Determine the (x, y) coordinate at the center of the cell enclosing the given text.  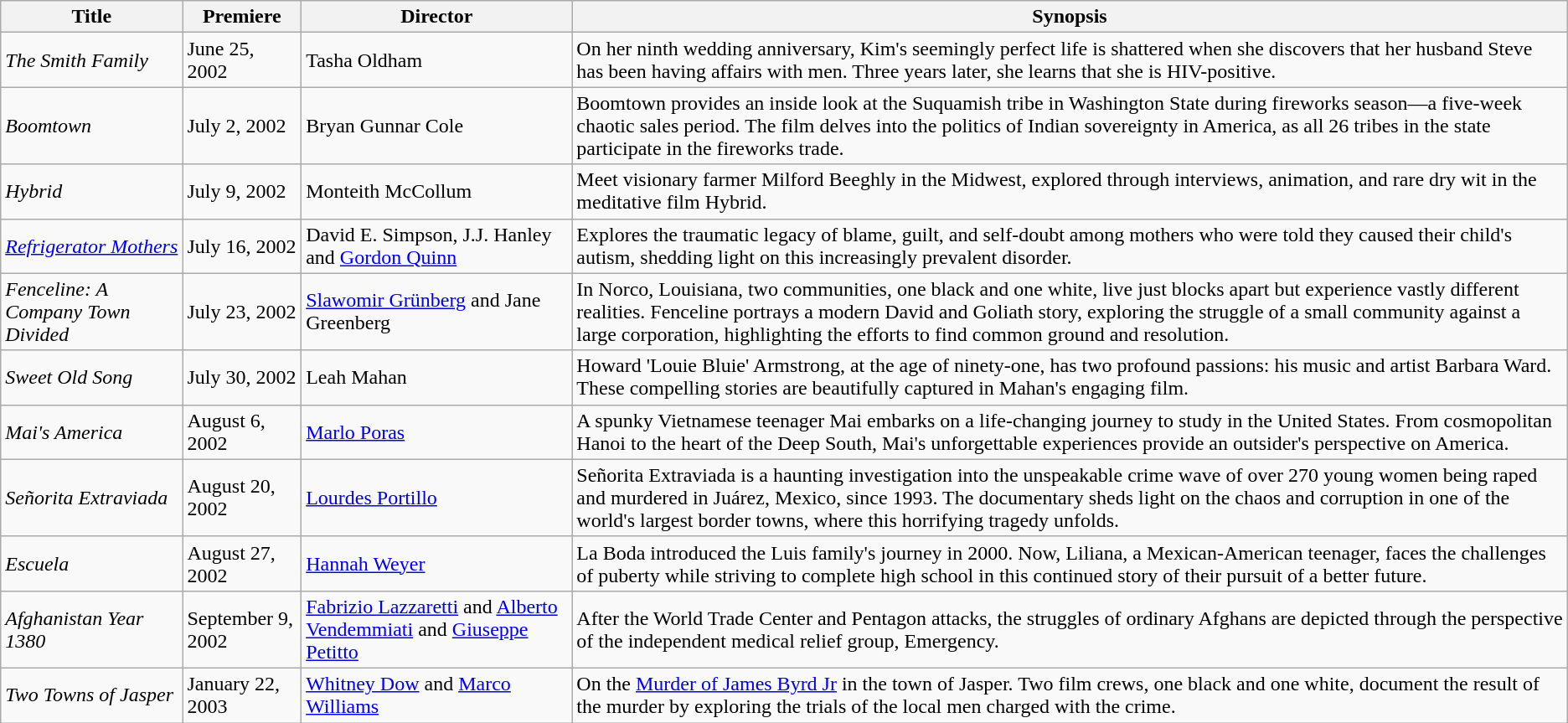
Two Towns of Jasper (92, 695)
Director (437, 17)
July 23, 2002 (242, 312)
Escuela (92, 563)
August 27, 2002 (242, 563)
July 2, 2002 (242, 126)
June 25, 2002 (242, 60)
Refrigerator Mothers (92, 246)
Synopsis (1070, 17)
July 16, 2002 (242, 246)
July 9, 2002 (242, 191)
January 22, 2003 (242, 695)
David E. Simpson, J.J. Hanley and Gordon Quinn (437, 246)
Fabrizio Lazzaretti and Alberto Vendemmiati and Giuseppe Petitto (437, 629)
July 30, 2002 (242, 377)
Leah Mahan (437, 377)
Bryan Gunnar Cole (437, 126)
Boomtown (92, 126)
Señorita Extraviada (92, 498)
Whitney Dow and Marco Williams (437, 695)
Lourdes Portillo (437, 498)
Meet visionary farmer Milford Beeghly in the Midwest, explored through interviews, animation, and rare dry wit in the meditative film Hybrid. (1070, 191)
Afghanistan Year 1380 (92, 629)
Title (92, 17)
Fenceline: A Company Town Divided (92, 312)
August 20, 2002 (242, 498)
Hannah Weyer (437, 563)
Premiere (242, 17)
Tasha Oldham (437, 60)
August 6, 2002 (242, 432)
Marlo Poras (437, 432)
Monteith McCollum (437, 191)
September 9, 2002 (242, 629)
Slawomir Grünberg and Jane Greenberg (437, 312)
Hybrid (92, 191)
The Smith Family (92, 60)
Sweet Old Song (92, 377)
Mai's America (92, 432)
